Locate the cell with the specified text and output its (x, y) center coordinate. 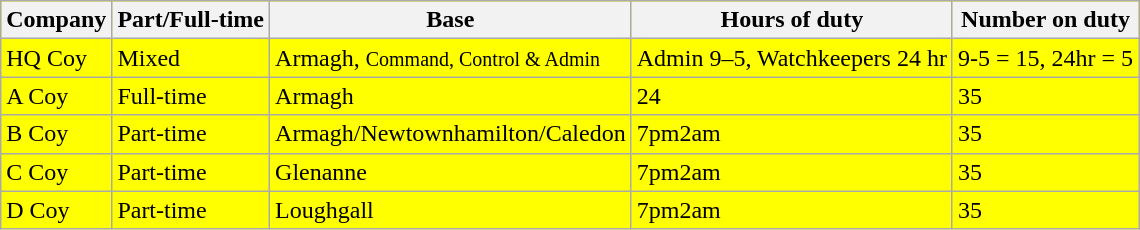
Full-time (191, 96)
Glenanne (451, 172)
B Coy (56, 134)
HQ Coy (56, 58)
Hours of duty (792, 20)
Armagh/Newtownhamilton/Caledon (451, 134)
24 (792, 96)
Company (56, 20)
Armagh (451, 96)
9-5 = 15, 24hr = 5 (1045, 58)
Armagh, Command, Control & Admin (451, 58)
Part/Full-time (191, 20)
Loughgall (451, 210)
Number on duty (1045, 20)
Base (451, 20)
Admin 9–5, Watchkeepers 24 hr (792, 58)
C Coy (56, 172)
D Coy (56, 210)
A Coy (56, 96)
Mixed (191, 58)
